Find where the given text appears and provide that cell's center as (X, Y) coordinate. 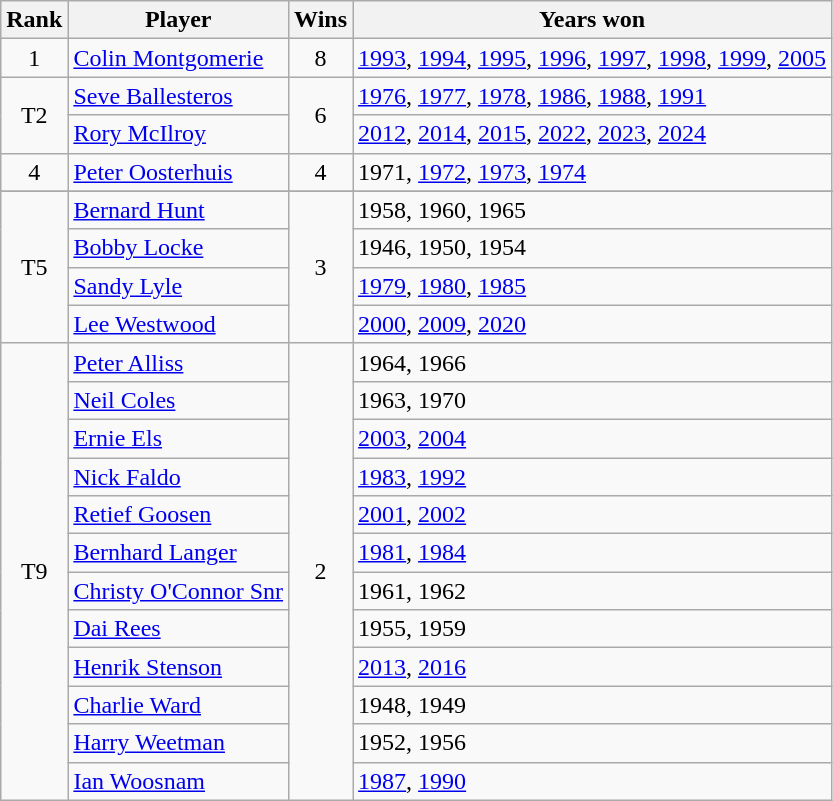
1976, 1977, 1978, 1986, 1988, 1991 (592, 96)
T9 (34, 572)
Christy O'Connor Snr (178, 591)
1961, 1962 (592, 591)
Lee Westwood (178, 324)
Colin Montgomerie (178, 58)
1971, 1972, 1973, 1974 (592, 172)
Neil Coles (178, 400)
2013, 2016 (592, 667)
Peter Alliss (178, 362)
Harry Weetman (178, 743)
Dai Rees (178, 629)
1952, 1956 (592, 743)
1948, 1949 (592, 705)
1981, 1984 (592, 553)
Ernie Els (178, 438)
Bernard Hunt (178, 210)
Charlie Ward (178, 705)
Years won (592, 20)
1958, 1960, 1965 (592, 210)
Bernhard Langer (178, 553)
1 (34, 58)
Wins (321, 20)
1964, 1966 (592, 362)
1983, 1992 (592, 477)
T5 (34, 267)
Nick Faldo (178, 477)
Ian Woosnam (178, 781)
1987, 1990 (592, 781)
Seve Ballesteros (178, 96)
1979, 1980, 1985 (592, 286)
1963, 1970 (592, 400)
3 (321, 267)
T2 (34, 115)
1955, 1959 (592, 629)
Peter Oosterhuis (178, 172)
Player (178, 20)
2012, 2014, 2015, 2022, 2023, 2024 (592, 134)
2000, 2009, 2020 (592, 324)
2 (321, 572)
2003, 2004 (592, 438)
Rank (34, 20)
6 (321, 115)
Retief Goosen (178, 515)
8 (321, 58)
1946, 1950, 1954 (592, 248)
Sandy Lyle (178, 286)
Bobby Locke (178, 248)
Rory McIlroy (178, 134)
Henrik Stenson (178, 667)
1993, 1994, 1995, 1996, 1997, 1998, 1999, 2005 (592, 58)
2001, 2002 (592, 515)
